Pinpoint the cell where the given text exists, returning its [X, Y] midpoint coordinate. 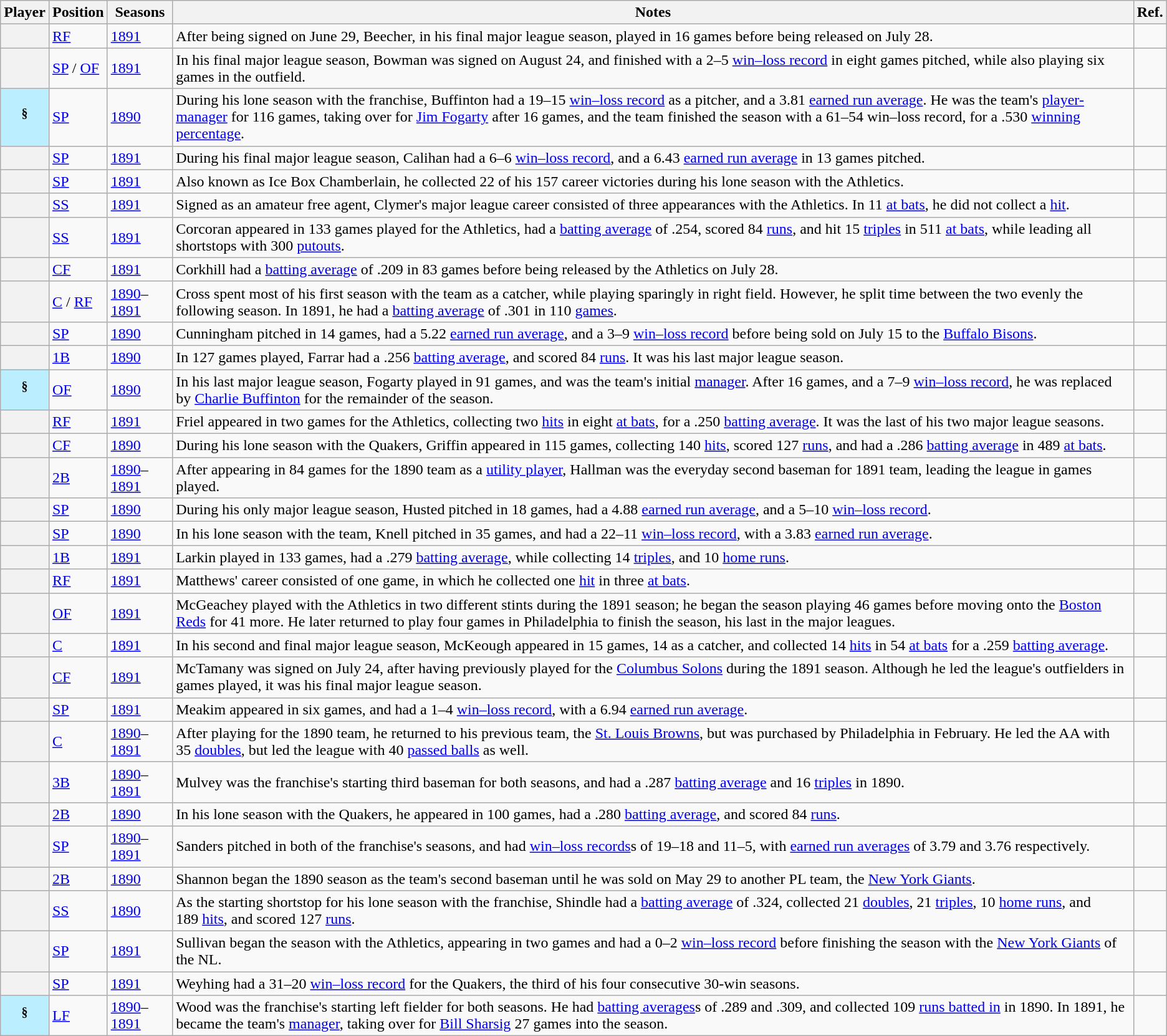
Cunningham pitched in 14 games, had a 5.22 earned run average, and a 3–9 win–loss record before being sold on July 15 to the Buffalo Bisons. [653, 333]
LF [78, 1016]
3B [78, 782]
Player [25, 12]
During his final major league season, Calihan had a 6–6 win–loss record, and a 6.43 earned run average in 13 games pitched. [653, 158]
In 127 games played, Farrar had a .256 batting average, and scored 84 runs. It was his last major league season. [653, 357]
Corkhill had a batting average of .209 in 83 games before being released by the Athletics on July 28. [653, 269]
Mulvey was the franchise's starting third baseman for both seasons, and had a .287 batting average and 16 triples in 1890. [653, 782]
Ref. [1150, 12]
Shannon began the 1890 season as the team's second baseman until he was sold on May 29 to another PL team, the New York Giants. [653, 878]
Position [78, 12]
Weyhing had a 31–20 win–loss record for the Quakers, the third of his four consecutive 30-win seasons. [653, 984]
In his lone season with the team, Knell pitched in 35 games, and had a 22–11 win–loss record, with a 3.83 earned run average. [653, 534]
Meakim appeared in six games, and had a 1–4 win–loss record, with a 6.94 earned run average. [653, 709]
Larkin played in 133 games, had a .279 batting average, while collecting 14 triples, and 10 home runs. [653, 557]
SP / OF [78, 69]
Matthews' career consisted of one game, in which he collected one hit in three at bats. [653, 581]
C / RF [78, 302]
After being signed on June 29, Beecher, in his final major league season, played in 16 games before being released on July 28. [653, 36]
During his only major league season, Husted pitched in 18 games, had a 4.88 earned run average, and a 5–10 win–loss record. [653, 510]
In his lone season with the Quakers, he appeared in 100 games, had a .280 batting average, and scored 84 runs. [653, 814]
Also known as Ice Box Chamberlain, he collected 22 of his 157 career victories during his lone season with the Athletics. [653, 181]
Notes [653, 12]
Seasons [140, 12]
